From the cell containing the given text, extract its center point as (X, Y) coordinate. 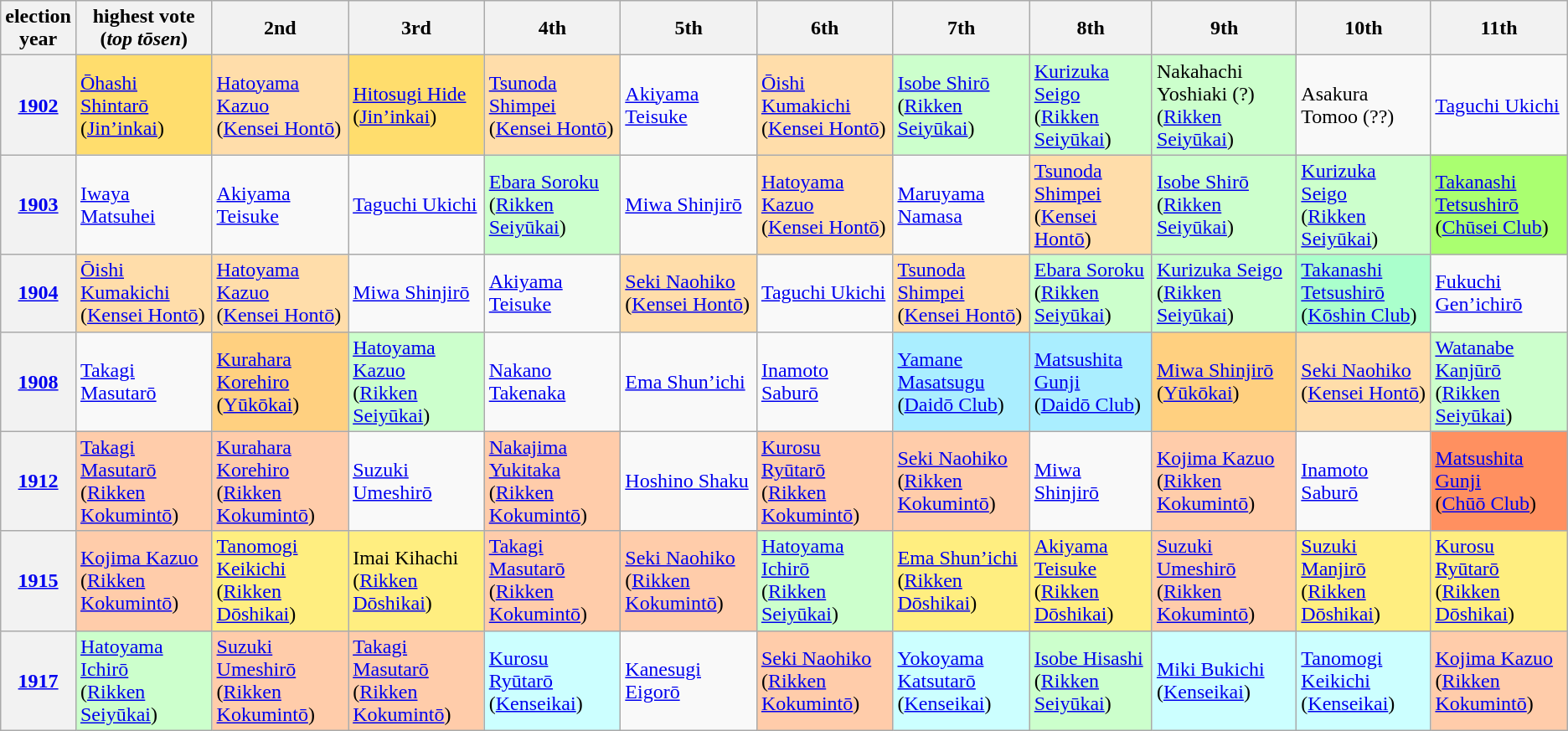
Matsushita Gunji (Chūō Club) (1499, 481)
Ema Shun’ichi (Rikken Dōshikai) (962, 581)
Nakano Takenaka (553, 382)
Takagi Masutarō (144, 382)
Hoshino Shaku (689, 481)
Suzuki Manjirō (Rikken Dōshikai) (1364, 581)
Watanabe Kanjūrō (Rikken Seiyūkai) (1499, 382)
Tanomogi Keikichi (Kenseikai) (1364, 680)
Takanashi Tetsushirō (Kōshin Club) (1364, 293)
Suzuki Umeshirō (417, 481)
9th (1224, 28)
3rd (417, 28)
Kanesugi Eigorō (689, 680)
Maruyama Namasa (962, 204)
Yamane Masatsugu (Daidō Club) (962, 382)
Matsushita Gunji (Daidō Club) (1091, 382)
7th (962, 28)
Kurosu Ryūtarō (Rikken Dōshikai) (1499, 581)
5th (689, 28)
Kurosu Ryūtarō (Rikken Kokumintō) (824, 481)
Hitosugi Hide (Jin’inkai) (417, 106)
Asakura Tomoo (??) (1364, 106)
6th (824, 28)
Hatoyama Kazuo (Rikken Seiyūkai) (417, 382)
4th (553, 28)
Nakajima Yukitaka (Rikken Kokumintō) (553, 481)
Ōhashi Shintarō (Jin’inkai) (144, 106)
Takanashi Tetsushirō (Chūsei Club) (1499, 204)
1915 (39, 581)
Tanomogi Keikichi (Rikken Dōshikai) (280, 581)
1904 (39, 293)
Kurosu Ryūtarō (Kenseikai) (553, 680)
Isobe Hisashi (Rikken Seiyūkai) (1091, 680)
11th (1499, 28)
Kurahara Korehiro (Yūkōkai) (280, 382)
Iwaya Matsuhei (144, 204)
Akiyama Teisuke (Rikken Dōshikai) (1091, 581)
Nakahachi Yoshiaki (?) (Rikken Seiyūkai) (1224, 106)
1917 (39, 680)
Kurahara Korehiro (Rikken Kokumintō) (280, 481)
8th (1091, 28)
10th (1364, 28)
1908 (39, 382)
Yokoyama Katsutarō (Kenseikai) (962, 680)
1902 (39, 106)
1903 (39, 204)
2nd (280, 28)
1912 (39, 481)
Miki Bukichi (Kenseikai) (1224, 680)
Miwa Shinjirō (Yūkōkai) (1224, 382)
Fukuchi Gen’ichirō (1499, 293)
Ema Shun’ichi (689, 382)
electionyear (39, 28)
Imai Kihachi (Rikken Dōshikai) (417, 581)
highest vote(top tōsen) (144, 28)
